Provide the [X, Y] coordinate of the cell's center where the given text is located.  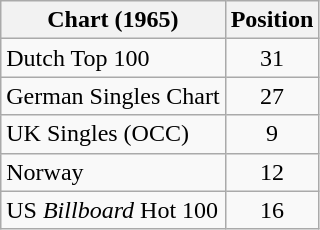
Chart (1965) [113, 20]
UK Singles (OCC) [113, 134]
31 [272, 58]
27 [272, 96]
German Singles Chart [113, 96]
Norway [113, 172]
US Billboard Hot 100 [113, 210]
12 [272, 172]
9 [272, 134]
Dutch Top 100 [113, 58]
16 [272, 210]
Position [272, 20]
